Determine the [x, y] coordinate at the center of the cell enclosing the given text.  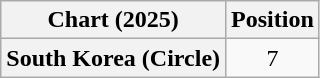
Chart (2025) [114, 20]
South Korea (Circle) [114, 58]
Position [273, 20]
7 [273, 58]
